Extract the [X, Y] coordinate from the center of the cell holding the provided text.  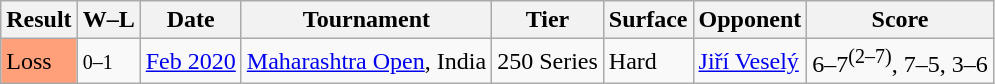
Result [39, 20]
Tournament [366, 20]
250 Series [548, 62]
Opponent [750, 20]
Jiří Veselý [750, 62]
Date [190, 20]
6–7(2–7), 7–5, 3–6 [900, 62]
W–L [108, 20]
Surface [648, 20]
Feb 2020 [190, 62]
Score [900, 20]
Hard [648, 62]
Loss [39, 62]
Tier [548, 20]
Maharashtra Open, India [366, 62]
0–1 [108, 62]
